Return [x, y] of the center of cell containing provided text 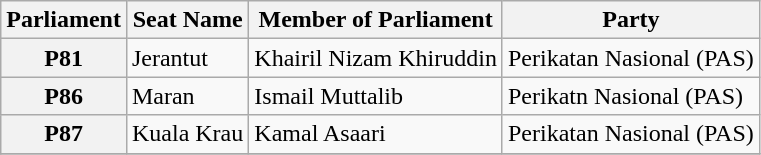
P86 [64, 96]
Kuala Krau [187, 134]
Ismail Muttalib [376, 96]
Kamal Asaari [376, 134]
Parliament [64, 20]
Maran [187, 96]
P87 [64, 134]
Perikatn Nasional (PAS) [630, 96]
Seat Name [187, 20]
P81 [64, 58]
Khairil Nizam Khiruddin [376, 58]
Jerantut [187, 58]
Member of Parliament [376, 20]
Party [630, 20]
